Pinpoint the cell where the given text exists, returning its [x, y] midpoint coordinate. 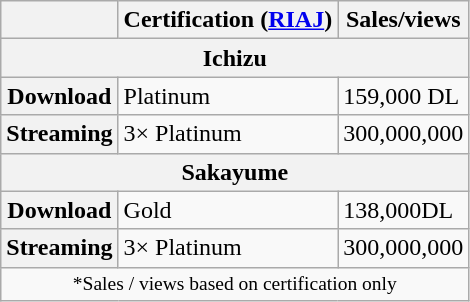
138,000DL [404, 210]
Sakayume [235, 172]
Sales/views [404, 20]
Certification (RIAJ) [228, 20]
Ichizu [235, 58]
Gold [228, 210]
Platinum [228, 96]
159,000 DL [404, 96]
*Sales / views based on certification only [235, 284]
